Return [x, y] of the center of cell containing provided text 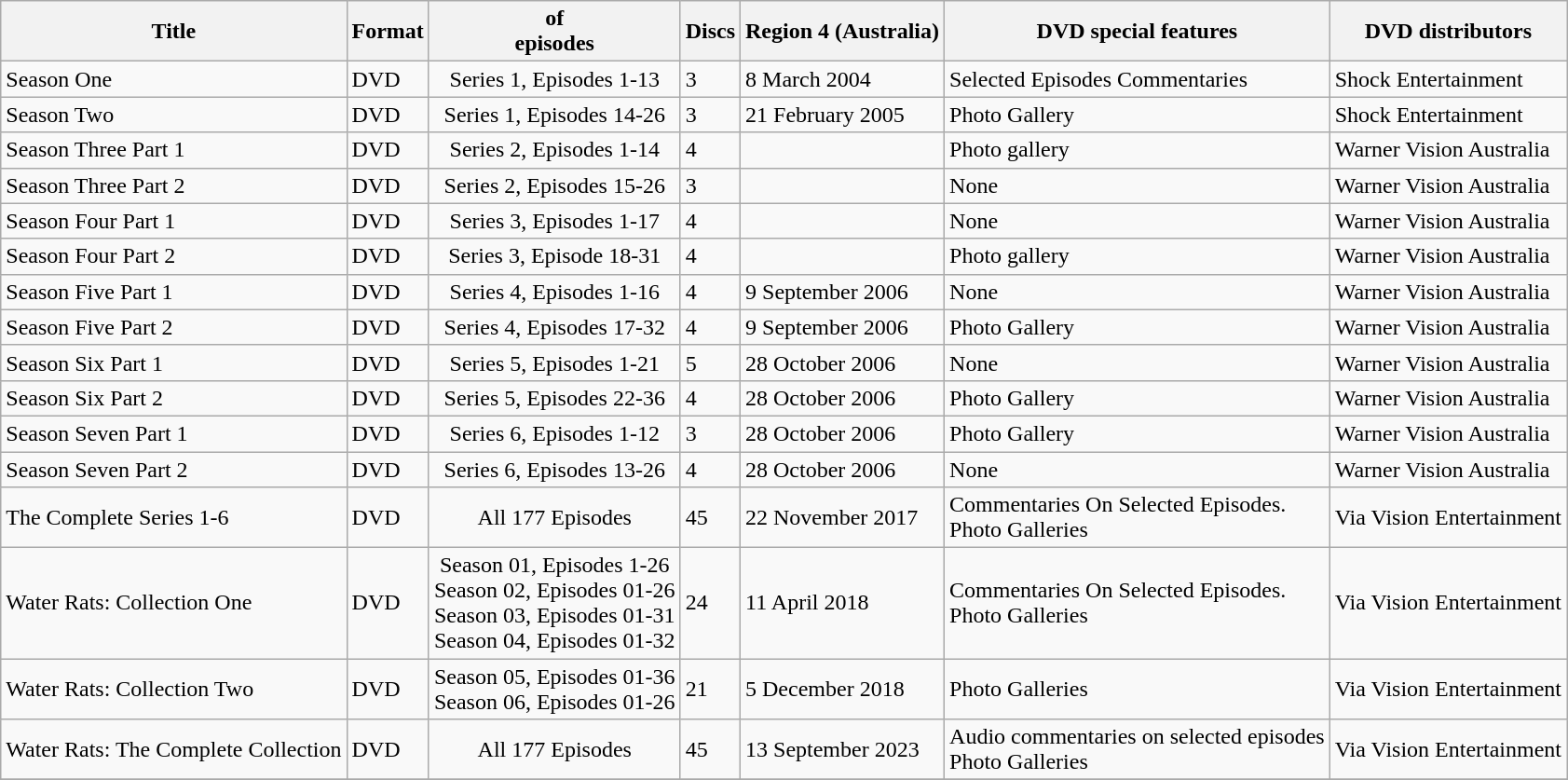
Series 4, Episodes 17-32 [554, 327]
Season Three Part 1 [173, 150]
Audio commentaries on selected episodesPhoto Galleries [1138, 749]
Region 4 (Australia) [842, 32]
Season Six Part 2 [173, 398]
8 March 2004 [842, 79]
Season Five Part 2 [173, 327]
Series 2, Episodes 15-26 [554, 185]
The Complete Series 1-6 [173, 518]
Photo Galleries [1138, 690]
Series 1, Episodes 1-13 [554, 79]
Season Five Part 1 [173, 292]
5 [710, 363]
21 [710, 690]
Season Four Part 2 [173, 256]
11 April 2018 [842, 604]
Series 1, Episodes 14-26 [554, 115]
22 November 2017 [842, 518]
Series 5, Episodes 1-21 [554, 363]
Series 5, Episodes 22-36 [554, 398]
Season Two [173, 115]
Series 2, Episodes 1-14 [554, 150]
Season Four Part 1 [173, 221]
Discs [710, 32]
24 [710, 604]
Format [388, 32]
21 February 2005 [842, 115]
Season Six Part 1 [173, 363]
Season One [173, 79]
Season Seven Part 1 [173, 433]
Season 05, Episodes 01-36Season 06, Episodes 01-26 [554, 690]
Water Rats: The Complete Collection [173, 749]
13 September 2023 [842, 749]
DVD distributors [1448, 32]
Season 01, Episodes 1-26Season 02, Episodes 01-26Season 03, Episodes 01-31Season 04, Episodes 01-32 [554, 604]
Season Three Part 2 [173, 185]
Series 3, Episodes 1-17 [554, 221]
Title [173, 32]
Series 6, Episodes 13-26 [554, 469]
Series 4, Episodes 1-16 [554, 292]
Season Seven Part 2 [173, 469]
Water Rats: Collection One [173, 604]
Selected Episodes Commentaries [1138, 79]
ofepisodes [554, 32]
Series 3, Episode 18-31 [554, 256]
5 December 2018 [842, 690]
Water Rats: Collection Two [173, 690]
DVD special features [1138, 32]
Series 6, Episodes 1-12 [554, 433]
